Return the (X, Y) coordinate for the center point of the cell that contains the specified text.  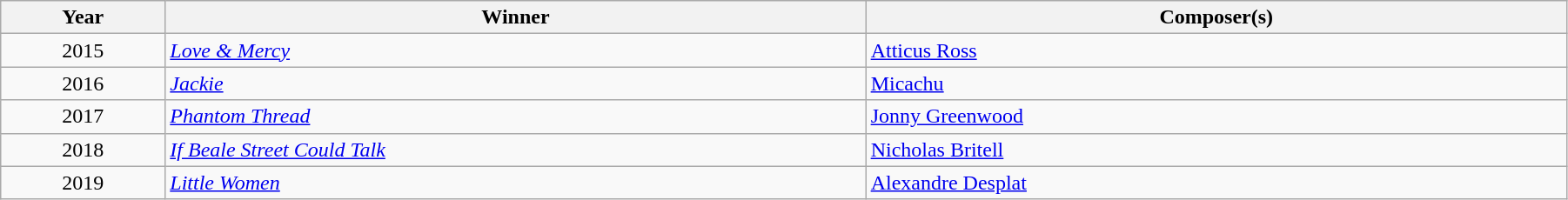
Winner (515, 17)
2015 (84, 50)
Year (84, 17)
Composer(s) (1216, 17)
2018 (84, 150)
Jonny Greenwood (1216, 117)
2017 (84, 117)
2016 (84, 83)
Phantom Thread (515, 117)
Nicholas Britell (1216, 150)
Alexandre Desplat (1216, 183)
If Beale Street Could Talk (515, 150)
Jackie (515, 83)
Micachu (1216, 83)
Love & Mercy (515, 50)
2019 (84, 183)
Atticus Ross (1216, 50)
Little Women (515, 183)
